Search for the cell housing the specified text and yield its [x, y] center coordinate. 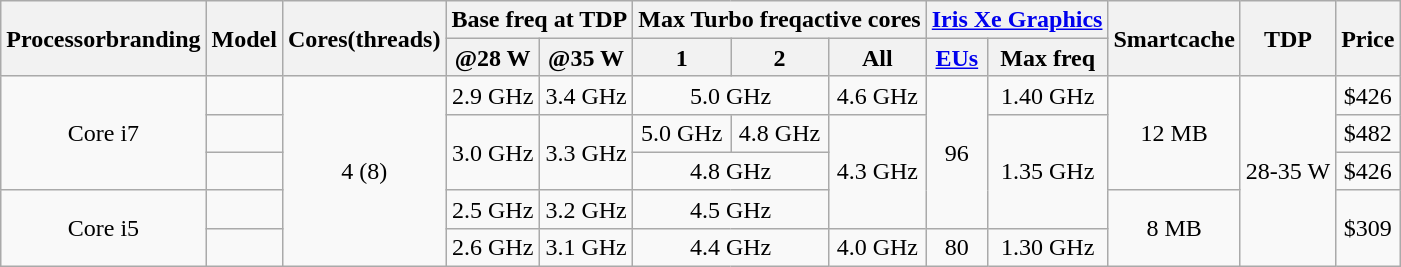
3.4 GHz [586, 95]
$482 [1368, 133]
4.6 GHz [877, 95]
Iris Xe Graphics [1017, 20]
4.4 GHz [731, 248]
Processorbranding [104, 39]
Smartcache [1174, 39]
$309 [1368, 228]
4.3 GHz [877, 171]
4 (8) [364, 171]
1.40 GHz [1048, 95]
Price [1368, 39]
12 MB [1174, 133]
3.3 GHz [586, 152]
96 [956, 152]
2 [780, 58]
Model [244, 39]
1.30 GHz [1048, 248]
3.1 GHz [586, 248]
80 [956, 248]
Core i5 [104, 228]
2.6 GHz [492, 248]
3.2 GHz [586, 209]
@35 W [586, 58]
1 [682, 58]
Core i7 [104, 133]
Max freq [1048, 58]
TDP [1288, 39]
Max Turbo freqactive cores [780, 20]
Base freq at TDP [540, 20]
1.35 GHz [1048, 171]
2.9 GHz [492, 95]
8 MB [1174, 228]
4.0 GHz [877, 248]
Cores(threads) [364, 39]
28-35 W [1288, 171]
All [877, 58]
3.0 GHz [492, 152]
EUs [956, 58]
4.5 GHz [731, 209]
2.5 GHz [492, 209]
@28 W [492, 58]
